From the cell containing the given text, extract its center point as (x, y) coordinate. 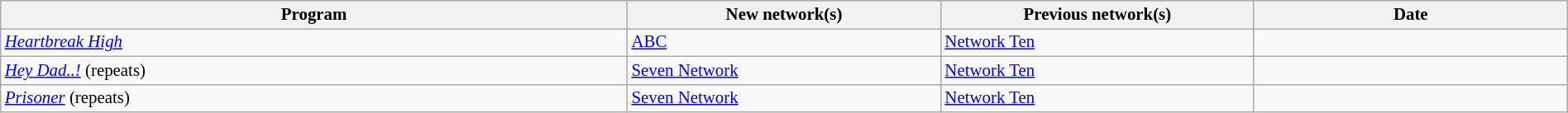
ABC (784, 42)
Date (1411, 15)
Program (314, 15)
Prisoner (repeats) (314, 98)
Heartbreak High (314, 42)
Previous network(s) (1097, 15)
Hey Dad..! (repeats) (314, 70)
New network(s) (784, 15)
